Locate the cell with the specified text and output its (X, Y) center coordinate. 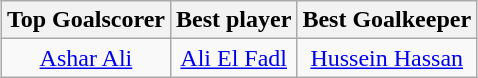
Ali El Fadl (233, 58)
Ashar Ali (86, 58)
Hussein Hassan (387, 58)
Best player (233, 20)
Top Goalscorer (86, 20)
Best Goalkeeper (387, 20)
